Scan for the cell matching the given text and deliver its (x, y) coordinate at center. 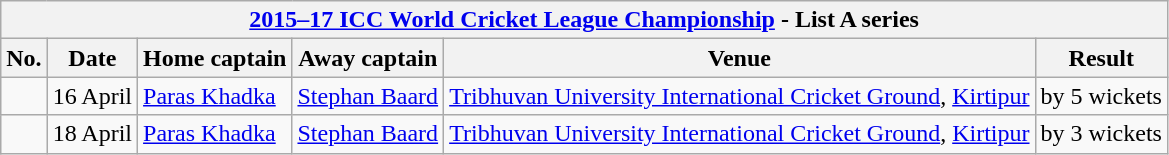
by 3 wickets (1101, 134)
No. (24, 58)
Home captain (215, 58)
2015–17 ICC World Cricket League Championship - List A series (584, 20)
Result (1101, 58)
Date (92, 58)
Venue (740, 58)
16 April (92, 96)
by 5 wickets (1101, 96)
18 April (92, 134)
Away captain (368, 58)
